Detect which cell encompasses the target text, then output its [x, y] center coordinate. 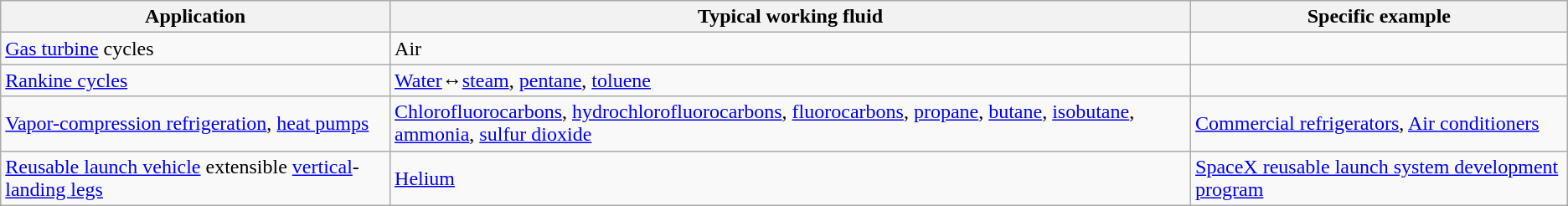
Air [791, 49]
Commercial refrigerators, Air conditioners [1380, 124]
Helium [791, 178]
Vapor-compression refrigeration, heat pumps [196, 124]
Specific example [1380, 17]
Gas turbine cycles [196, 49]
Application [196, 17]
Reusable launch vehicle extensible vertical-landing legs [196, 178]
Chlorofluorocarbons, hydrochlorofluorocarbons, fluorocarbons, propane, butane, isobutane, ammonia, sulfur dioxide [791, 124]
Water↔steam, pentane, toluene [791, 80]
Typical working fluid [791, 17]
Rankine cycles [196, 80]
SpaceX reusable launch system development program [1380, 178]
